For the text-containing cell, return its midpoint in [X, Y] coordinate format. 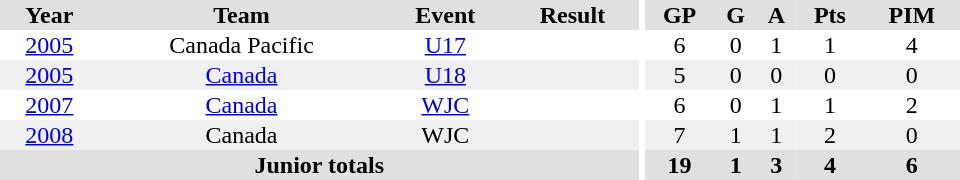
5 [679, 75]
Year [50, 15]
Team [242, 15]
U18 [445, 75]
19 [679, 165]
GP [679, 15]
3 [776, 165]
7 [679, 135]
G [736, 15]
Pts [830, 15]
A [776, 15]
Canada Pacific [242, 45]
Result [572, 15]
PIM [912, 15]
Junior totals [320, 165]
U17 [445, 45]
Event [445, 15]
2007 [50, 105]
2008 [50, 135]
